Determine the (X, Y) coordinate at the center of the cell enclosing the given text.  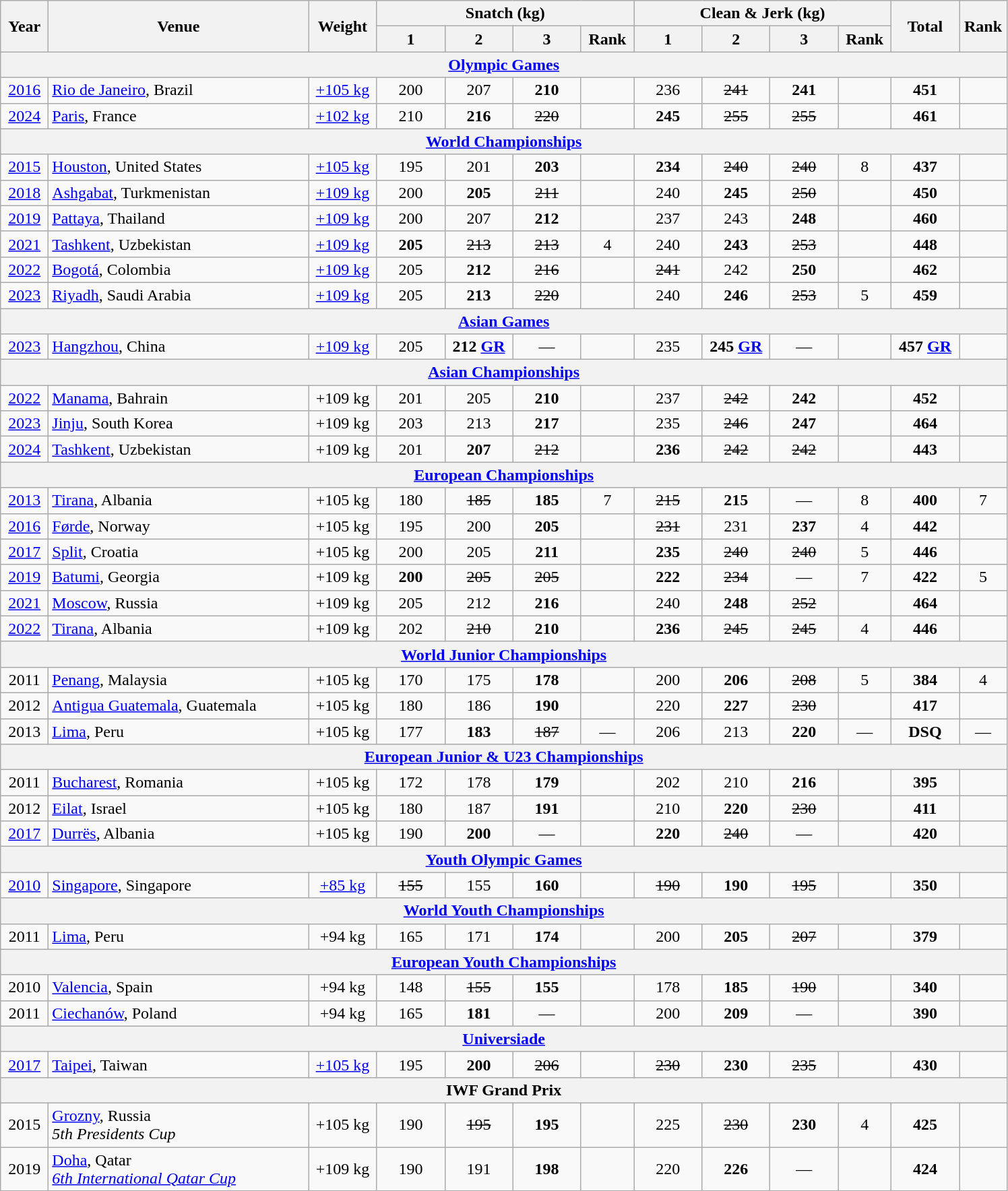
Riyadh, Saudi Arabia (179, 295)
442 (924, 526)
Split, Croatia (179, 552)
417 (924, 705)
208 (805, 680)
Houston, United States (179, 167)
Førde, Norway (179, 526)
European Junior & U23 Championships (504, 757)
Grozny, Russia5th Presidents Cup (179, 1125)
457 GR (924, 347)
Bogotá, Colombia (179, 269)
183 (478, 731)
424 (924, 1168)
Eilat, Israel (179, 808)
443 (924, 449)
451 (924, 90)
Pattaya, Thailand (179, 218)
Ashgabat, Turkmenistan (179, 193)
390 (924, 1013)
Venue (179, 26)
Bucharest, Romania (179, 783)
+85 kg (342, 885)
175 (478, 680)
Durrës, Albania (179, 834)
209 (736, 1013)
Asian Games (504, 321)
European Youth Championships (504, 962)
DSQ (924, 731)
448 (924, 244)
Asian Championships (504, 373)
IWF Grand Prix (504, 1090)
460 (924, 218)
395 (924, 783)
174 (547, 936)
2018 (24, 193)
Batumi, Georgia (179, 577)
252 (805, 603)
379 (924, 936)
181 (478, 1013)
179 (547, 783)
Jinju, South Korea (179, 424)
170 (411, 680)
World Championships (504, 141)
350 (924, 885)
Moscow, Russia (179, 603)
245 GR (736, 347)
Manama, Bahrain (179, 398)
Ciechanów, Poland (179, 1013)
Penang, Malaysia (179, 680)
Olympic Games (504, 65)
186 (478, 705)
384 (924, 680)
422 (924, 577)
Doha, Qatar6th International Qatar Cup (179, 1168)
461 (924, 116)
217 (547, 424)
452 (924, 398)
425 (924, 1125)
212 GR (478, 347)
Paris, France (179, 116)
225 (668, 1125)
459 (924, 295)
Valencia, Spain (179, 988)
222 (668, 577)
400 (924, 501)
World Youth Championships (504, 911)
227 (736, 705)
437 (924, 167)
Snatch (kg) (505, 13)
+102 kg (342, 116)
462 (924, 269)
Clean & Jerk (kg) (763, 13)
Hangzhou, China (179, 347)
Year (24, 26)
340 (924, 988)
Weight (342, 26)
172 (411, 783)
Youth Olympic Games (504, 860)
Total (924, 26)
171 (478, 936)
148 (411, 988)
450 (924, 193)
Antigua Guatemala, Guatemala (179, 705)
411 (924, 808)
Rio de Janeiro, Brazil (179, 90)
160 (547, 885)
World Junior Championships (504, 654)
226 (736, 1168)
Taipei, Taiwan (179, 1064)
Universiade (504, 1039)
Singapore, Singapore (179, 885)
420 (924, 834)
198 (547, 1168)
247 (805, 424)
430 (924, 1064)
177 (411, 731)
European Championships (504, 475)
